Pinpoint the cell where the given text exists, returning its [x, y] midpoint coordinate. 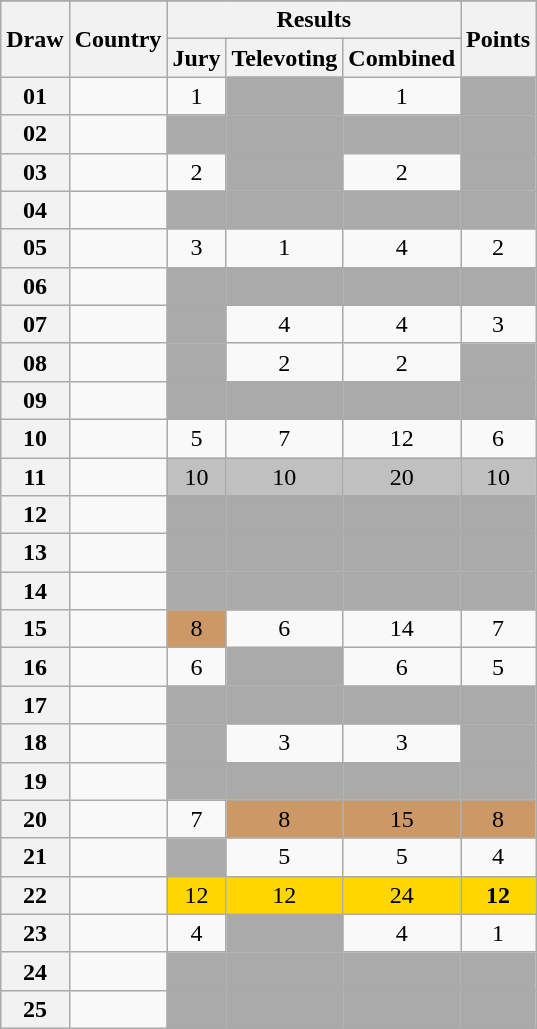
16 [35, 667]
13 [35, 553]
17 [35, 705]
02 [35, 134]
03 [35, 172]
21 [35, 857]
Combined [402, 58]
09 [35, 400]
Televoting [284, 58]
23 [35, 933]
Jury [196, 58]
04 [35, 210]
Draw [35, 39]
Points [498, 39]
Country [118, 39]
22 [35, 895]
19 [35, 781]
25 [35, 1009]
05 [35, 248]
18 [35, 743]
06 [35, 286]
07 [35, 324]
11 [35, 477]
08 [35, 362]
Results [314, 20]
01 [35, 96]
